Locate the cell with the specified text and output its [X, Y] center coordinate. 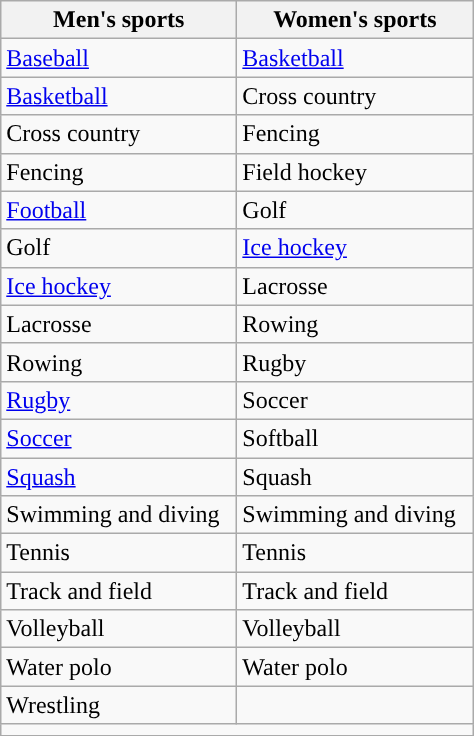
Men's sports [119, 20]
Football [119, 210]
Baseball [119, 58]
Wrestling [119, 705]
Field hockey [355, 172]
Softball [355, 438]
Women's sports [355, 20]
